Extract the [X, Y] coordinate from the center of the cell holding the provided text.  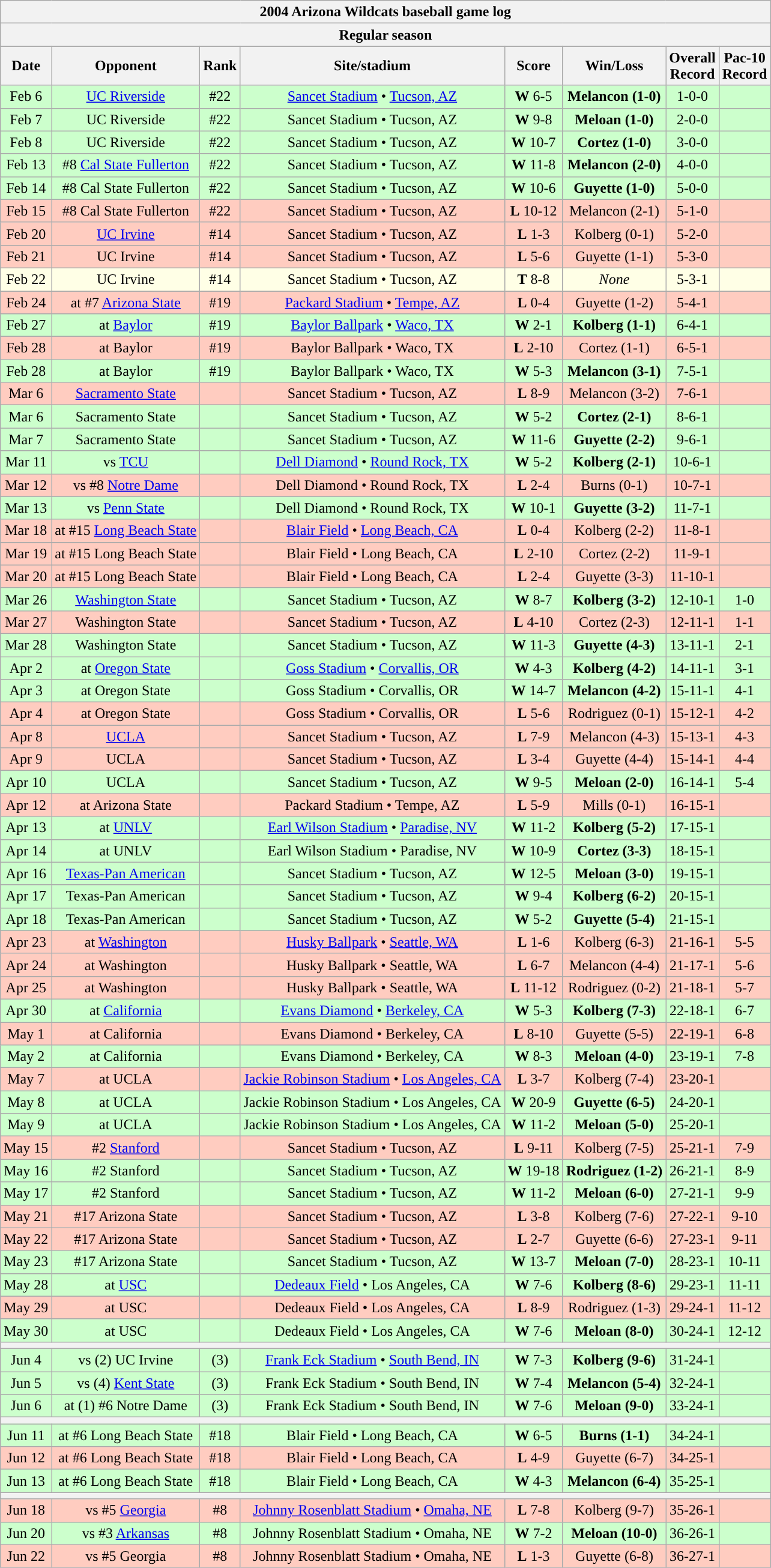
Guyette (3-3) [614, 576]
L 2-7 [533, 1239]
T 8-8 [533, 279]
Apr 17 [26, 896]
W 2-1 [533, 325]
vs Penn State [126, 508]
5-0-0 [692, 188]
May 15 [26, 1148]
L 4-9 [533, 1458]
Apr 8 [26, 737]
Mills (0-1) [614, 805]
25-21-1 [692, 1148]
Kolberg (2-1) [614, 462]
6-8 [745, 1033]
Feb 22 [26, 279]
Melancon (3-2) [614, 394]
27-21-1 [692, 1193]
Kolberg (7-4) [614, 1079]
5-2-0 [692, 234]
Feb 24 [26, 302]
Mar 28 [26, 645]
L 7-8 [533, 1510]
Apr 3 [26, 691]
Rodriguez (1-2) [614, 1171]
Kolberg (6-2) [614, 896]
9-9 [745, 1193]
Meloan (4-0) [614, 1057]
W 7-2 [533, 1533]
May 2 [26, 1057]
May 29 [26, 1307]
Apr 12 [26, 805]
11-7-1 [692, 508]
Meloan (3-0) [614, 873]
5-1-0 [692, 211]
Feb 6 [26, 97]
35-26-1 [692, 1510]
L 10-12 [533, 211]
Apr 25 [26, 988]
Meloan (5-0) [614, 1125]
30-24-1 [692, 1330]
W 9-4 [533, 896]
W 12-5 [533, 873]
vs TCU [126, 462]
25-20-1 [692, 1125]
19-15-1 [692, 873]
Rodriguez (1-3) [614, 1307]
Guyette (4-4) [614, 759]
11-11 [745, 1285]
Kolberg (4-2) [614, 668]
Melancon (2-0) [614, 165]
15-14-1 [692, 759]
W 7-4 [533, 1383]
Meloan (7-0) [614, 1262]
Kolberg (7-3) [614, 1010]
Kolberg (7-5) [614, 1148]
Apr 10 [26, 782]
W 11-3 [533, 645]
21-17-1 [692, 965]
vs #3 Arkansas [126, 1533]
Melancon (4-3) [614, 737]
Meloan (6-0) [614, 1193]
Meloan (9-0) [614, 1406]
5-3-0 [692, 256]
vs (2) UC Irvine [126, 1360]
Feb 21 [26, 256]
at Arizona State [126, 805]
Feb 7 [26, 119]
Apr 16 [26, 873]
Regular season [385, 35]
11-8-1 [692, 531]
Guyette (1-0) [614, 188]
Guyette (4-3) [614, 645]
21-15-1 [692, 919]
L 8-10 [533, 1033]
Apr 18 [26, 919]
L 6-7 [533, 965]
W 8-7 [533, 599]
7-5-1 [692, 371]
Feb 20 [26, 234]
Guyette (5-4) [614, 919]
22-18-1 [692, 1010]
vs #8 Notre Dame [126, 485]
L 4-10 [533, 622]
Kolberg (7-6) [614, 1216]
L 3-8 [533, 1216]
May 16 [26, 1171]
29-24-1 [692, 1307]
W 19-18 [533, 1171]
17-15-1 [692, 828]
Guyette (6-6) [614, 1239]
Guyette (5-5) [614, 1033]
2-1 [745, 645]
1-1 [745, 622]
32-24-1 [692, 1383]
Melancon (1-0) [614, 97]
Apr 9 [26, 759]
Meloan (2-0) [614, 782]
12-11-1 [692, 622]
Guyette (6-7) [614, 1458]
Mar 13 [26, 508]
36-27-1 [692, 1556]
Kolberg (1-1) [614, 325]
Mar 19 [26, 553]
Apr 2 [26, 668]
Jun 11 [26, 1435]
1-0 [745, 599]
May 23 [26, 1262]
Meloan (8-0) [614, 1330]
5-4-1 [692, 302]
L 7-9 [533, 737]
W 14-7 [533, 691]
5-5 [745, 942]
Melancon (3-1) [614, 371]
Apr 23 [26, 942]
9-10 [745, 1216]
11-9-1 [692, 553]
Guyette (6-5) [614, 1102]
W 9-8 [533, 119]
L 9-11 [533, 1148]
22-19-1 [692, 1033]
5-7 [745, 988]
Mar 27 [26, 622]
Guyette (1-2) [614, 302]
Guyette (3-2) [614, 508]
Cortez (2-1) [614, 417]
Feb 14 [26, 188]
Kolberg (8-6) [614, 1285]
4-0-0 [692, 165]
8-6-1 [692, 417]
Melancon (5-4) [614, 1383]
9-11 [745, 1239]
Rodriguez (0-2) [614, 988]
L 11-12 [533, 988]
34-24-1 [692, 1435]
Melancon (4-4) [614, 965]
L 3-4 [533, 759]
Score [533, 66]
28-23-1 [692, 1262]
None [614, 279]
Jun 4 [26, 1360]
Burns (1-1) [614, 1435]
L 3-7 [533, 1079]
Mar 26 [26, 599]
12-12 [745, 1330]
Mar 11 [26, 462]
May 21 [26, 1216]
Apr 13 [26, 828]
May 7 [26, 1079]
2004 Arizona Wildcats baseball game log [385, 12]
3-0-0 [692, 142]
23-20-1 [692, 1079]
Rodriguez (0-1) [614, 714]
6-5-1 [692, 348]
Apr 30 [26, 1010]
Guyette (1-1) [614, 256]
Kolberg (3-2) [614, 599]
18-15-1 [692, 851]
Feb 13 [26, 165]
3-1 [745, 668]
W 10-9 [533, 851]
Cortez (1-1) [614, 348]
4-1 [745, 691]
Feb 27 [26, 325]
7-8 [745, 1057]
11-10-1 [692, 576]
Melancon (4-2) [614, 691]
5-3-1 [692, 279]
Cortez (3-3) [614, 851]
Date [26, 66]
7-6-1 [692, 394]
W 13-7 [533, 1262]
W 20-9 [533, 1102]
Mar 12 [26, 485]
May 22 [26, 1239]
4-2 [745, 714]
Jun 18 [26, 1510]
10-11 [745, 1262]
27-23-1 [692, 1239]
W 11-6 [533, 439]
4-3 [745, 737]
31-24-1 [692, 1360]
10-7-1 [692, 485]
Apr 14 [26, 851]
May 28 [26, 1285]
Kolberg (0-1) [614, 234]
Feb 15 [26, 211]
Pac-10Record [745, 66]
Guyette (6-8) [614, 1556]
15-11-1 [692, 691]
9-6-1 [692, 439]
Cortez (1-0) [614, 142]
Rank [220, 66]
at (1) #6 Notre Dame [126, 1406]
5-4 [745, 782]
Jun 20 [26, 1533]
W 11-8 [533, 165]
Jun 13 [26, 1481]
Guyette (2-2) [614, 439]
Mar 20 [26, 576]
36-26-1 [692, 1533]
Kolberg (6-3) [614, 942]
Kolberg (2-2) [614, 531]
W 9-5 [533, 782]
Melancon (2-1) [614, 211]
15-12-1 [692, 714]
15-13-1 [692, 737]
Kolberg (9-6) [614, 1360]
Mar 18 [26, 531]
Meloan (1-0) [614, 119]
12-10-1 [692, 599]
27-22-1 [692, 1216]
7-9 [745, 1148]
Kolberg (9-7) [614, 1510]
35-25-1 [692, 1481]
W 7-3 [533, 1360]
4-4 [745, 759]
14-11-1 [692, 668]
6-7 [745, 1010]
W 10-1 [533, 508]
May 1 [26, 1033]
May 9 [26, 1125]
Feb 8 [26, 142]
Site/stadium [372, 66]
33-24-1 [692, 1406]
2-0-0 [692, 119]
Jun 6 [26, 1406]
Cortez (2-3) [614, 622]
at #7 Arizona State [126, 302]
5-6 [745, 965]
Melancon (6-4) [614, 1481]
May 30 [26, 1330]
8-9 [745, 1171]
W 10-6 [533, 188]
Mar 7 [26, 439]
May 8 [26, 1102]
L 5-9 [533, 805]
W 10-7 [533, 142]
Apr 24 [26, 965]
24-20-1 [692, 1102]
Jun 22 [26, 1556]
16-14-1 [692, 782]
10-6-1 [692, 462]
Opponent [126, 66]
Jun 5 [26, 1383]
W 8-3 [533, 1057]
Burns (0-1) [614, 485]
Kolberg (5-2) [614, 828]
20-15-1 [692, 896]
May 17 [26, 1193]
Win/Loss [614, 66]
OverallRecord [692, 66]
6-4-1 [692, 325]
Cortez (2-2) [614, 553]
34-25-1 [692, 1458]
16-15-1 [692, 805]
26-21-1 [692, 1171]
11-12 [745, 1307]
vs (4) Kent State [126, 1383]
Jun 12 [26, 1458]
23-19-1 [692, 1057]
Apr 4 [26, 714]
1-0-0 [692, 97]
Meloan (10-0) [614, 1533]
L 1-6 [533, 942]
13-11-1 [692, 645]
21-18-1 [692, 988]
21-16-1 [692, 942]
29-23-1 [692, 1285]
